Locate the cell with the specified text and output its (x, y) center coordinate. 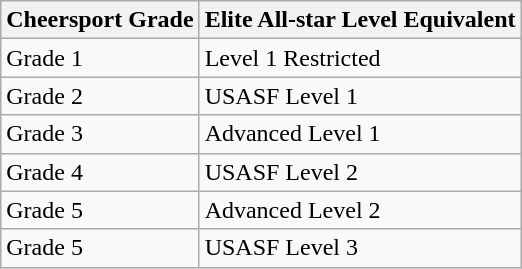
Grade 4 (100, 172)
USASF Level 2 (360, 172)
Grade 3 (100, 134)
USASF Level 3 (360, 248)
Grade 1 (100, 58)
USASF Level 1 (360, 96)
Level 1 Restricted (360, 58)
Elite All-star Level Equivalent (360, 20)
Cheersport Grade (100, 20)
Advanced Level 1 (360, 134)
Grade 2 (100, 96)
Advanced Level 2 (360, 210)
